Determine the [x, y] coordinate at the center of the cell enclosing the given text.  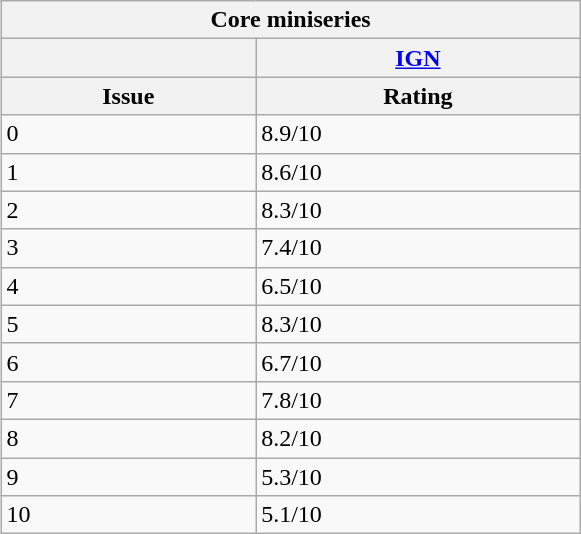
1 [128, 172]
IGN [418, 58]
2 [128, 210]
7.8/10 [418, 400]
0 [128, 134]
Core miniseries [290, 20]
8.9/10 [418, 134]
6.5/10 [418, 286]
6 [128, 362]
8.6/10 [418, 172]
7.4/10 [418, 248]
4 [128, 286]
8.2/10 [418, 438]
9 [128, 477]
3 [128, 248]
5.3/10 [418, 477]
Issue [128, 96]
5.1/10 [418, 515]
8 [128, 438]
Rating [418, 96]
6.7/10 [418, 362]
5 [128, 324]
10 [128, 515]
7 [128, 400]
